Provide the (X, Y) coordinate of the cell's center where the given text is located.  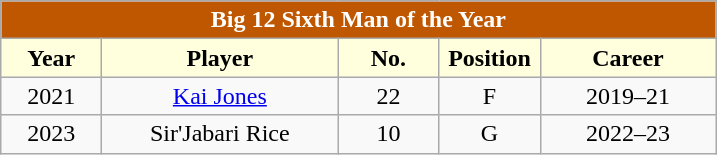
Big 12 Sixth Man of the Year (358, 20)
G (490, 134)
Year (52, 58)
F (490, 96)
Kai Jones (220, 96)
22 (388, 96)
Player (220, 58)
No. (388, 58)
10 (388, 134)
Sir'Jabari Rice (220, 134)
Career (628, 58)
Position (490, 58)
2022–23 (628, 134)
2021 (52, 96)
2023 (52, 134)
2019–21 (628, 96)
